Capture the cell that displays the provided text and extract its (X, Y) central coordinate. 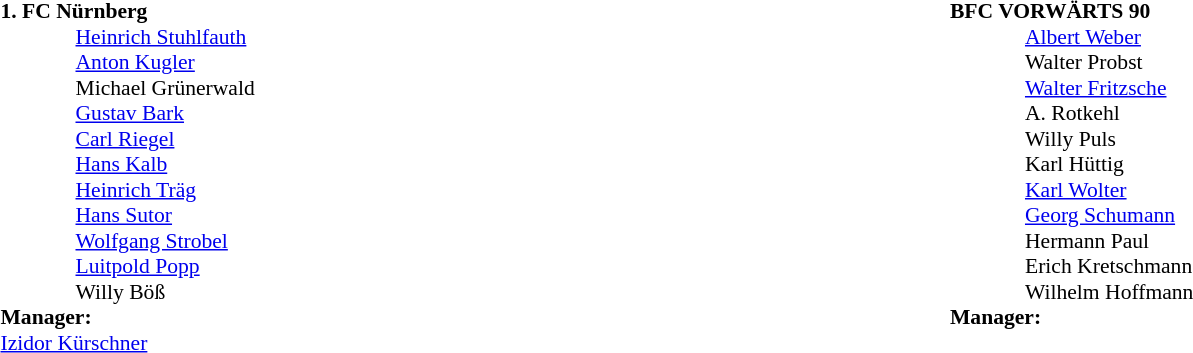
Erich Kretschmann (1109, 267)
Anton Kugler (166, 63)
Gustav Bark (166, 113)
Albert Weber (1109, 37)
Walter Fritzsche (1109, 88)
Carl Riegel (166, 139)
Hermann Paul (1109, 241)
Luitpold Popp (166, 267)
Heinrich Stuhlfauth (166, 37)
Willy Böß (166, 292)
Wolfgang Strobel (166, 241)
Michael Grünerwald (166, 88)
Walter Probst (1109, 63)
Karl Hüttig (1109, 165)
Hans Kalb (166, 165)
Hans Sutor (166, 215)
Georg Schumann (1109, 215)
A. Rotkehl (1109, 113)
Heinrich Träg (166, 190)
Karl Wolter (1109, 190)
Willy Puls (1109, 139)
Wilhelm Hoffmann (1109, 292)
